Return [x, y] of the center of cell containing provided text 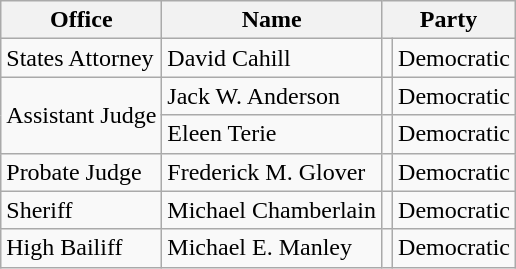
Name [272, 20]
Eleen Terie [272, 134]
Frederick M. Glover [272, 172]
Party [448, 20]
Assistant Judge [82, 115]
Michael E. Manley [272, 248]
Sheriff [82, 210]
Office [82, 20]
High Bailiff [82, 248]
Michael Chamberlain [272, 210]
Probate Judge [82, 172]
David Cahill [272, 58]
Jack W. Anderson [272, 96]
States Attorney [82, 58]
